Output the [X, Y] coordinate of the center of the cell containing the given text.  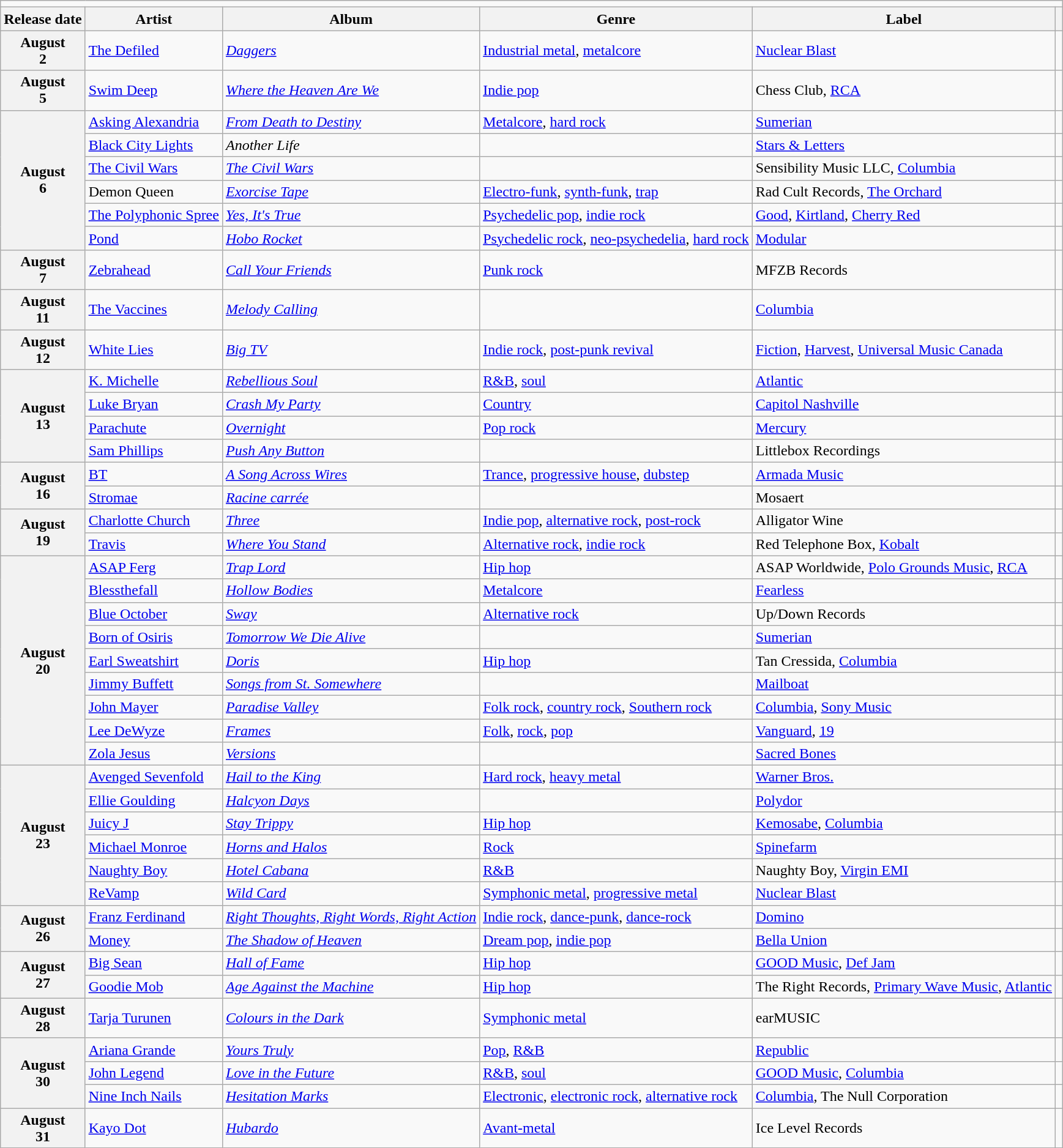
Alligator Wine [903, 521]
Jimmy Buffett [154, 684]
Indie rock, post-punk revival [616, 349]
Tan Cressida, Columbia [903, 660]
Sensibility Music LLC, Columbia [903, 168]
Mercury [903, 428]
Folk rock, country rock, Southern rock [616, 707]
Three [351, 521]
The Defiled [154, 50]
Folk, rock, pop [616, 730]
The Right Records, Primary Wave Music, Atlantic [903, 986]
Asking Alexandria [154, 122]
Sam Phillips [154, 451]
Warner Bros. [903, 777]
August20 [43, 661]
Alternative rock, indie rock [616, 544]
Release date [43, 19]
Exorcise Tape [351, 192]
August16 [43, 486]
Push Any Button [351, 451]
Up/Down Records [903, 614]
Fiction, Harvest, Universal Music Canada [903, 349]
ASAP Ferg [154, 567]
Kemosabe, Columbia [903, 824]
Money [154, 940]
Columbia, The Null Corporation [903, 1096]
A Song Across Wires [351, 474]
The Vaccines [154, 310]
August23 [43, 835]
Hotel Cabana [351, 870]
Pop rock [616, 428]
Trap Lord [351, 567]
ReVamp [154, 893]
Lee DeWyze [154, 730]
Genre [616, 19]
Naughty Boy, Virgin EMI [903, 870]
Zola Jesus [154, 754]
R&B [616, 870]
Modular [903, 238]
Stars & Letters [903, 145]
Black City Lights [154, 145]
Sacred Bones [903, 754]
Symphonic metal [616, 1018]
Hard rock, heavy metal [616, 777]
Nine Inch Nails [154, 1096]
ASAP Worldwide, Polo Grounds Music, RCA [903, 567]
Overnight [351, 428]
Bella Union [903, 940]
Mosaert [903, 498]
Demon Queen [154, 192]
Michael Monroe [154, 847]
Artist [154, 19]
Ariana Grande [154, 1049]
Polydor [903, 800]
Hall of Fame [351, 963]
Electronic, electronic rock, alternative rock [616, 1096]
Symphonic metal, progressive metal [616, 893]
Rebellious Soul [351, 381]
Melody Calling [351, 310]
Hollow Bodies [351, 591]
The Polyphonic Spree [154, 215]
August 28 [43, 1018]
Hail to the King [351, 777]
Label [903, 19]
Littlebox Recordings [903, 451]
Where You Stand [351, 544]
Republic [903, 1049]
Domino [903, 917]
John Legend [154, 1073]
Doris [351, 660]
August11 [43, 310]
Vanguard, 19 [903, 730]
Daggers [351, 50]
Zebrahead [154, 269]
Avenged Sevenfold [154, 777]
Parachute [154, 428]
Blessthefall [154, 591]
Pond [154, 238]
Halcyon Days [351, 800]
August12 [43, 349]
Earl Sweatshirt [154, 660]
Capitol Nashville [903, 404]
Big TV [351, 349]
August5 [43, 91]
White Lies [154, 349]
MFZB Records [903, 269]
Avant-metal [616, 1127]
Mailboat [903, 684]
Electro-funk, synth-funk, trap [616, 192]
Tomorrow We Die Alive [351, 637]
Age Against the Machine [351, 986]
Metalcore [616, 591]
Racine carrée [351, 498]
BT [154, 474]
August 31 [43, 1127]
Chess Club, RCA [903, 91]
Stay Trippy [351, 824]
Hesitation Marks [351, 1096]
August26 [43, 928]
Indie pop, alternative rock, post-rock [616, 521]
Columbia [903, 310]
Industrial metal, metalcore [616, 50]
Another Life [351, 145]
Call Your Friends [351, 269]
Ice Level Records [903, 1127]
Fearless [903, 591]
Alternative rock [616, 614]
The Shadow of Heaven [351, 940]
Right Thoughts, Right Words, Right Action [351, 917]
August19 [43, 532]
Kayo Dot [154, 1127]
Songs from St. Somewhere [351, 684]
Big Sean [154, 963]
Hubardo [351, 1127]
Frames [351, 730]
Album [351, 19]
Metalcore, hard rock [616, 122]
August7 [43, 269]
Hobo Rocket [351, 238]
Paradise Valley [351, 707]
Naughty Boy [154, 870]
Versions [351, 754]
Luke Bryan [154, 404]
Good, Kirtland, Cherry Red [903, 215]
Charlotte Church [154, 521]
Yes, It's True [351, 215]
Country [616, 404]
K. Michelle [154, 381]
Born of Osiris [154, 637]
Tarja Turunen [154, 1018]
August 30 [43, 1073]
earMUSIC [903, 1018]
Love in the Future [351, 1073]
Travis [154, 544]
GOOD Music, Columbia [903, 1073]
GOOD Music, Def Jam [903, 963]
Indie rock, dance-punk, dance-rock [616, 917]
Red Telephone Box, Kobalt [903, 544]
Punk rock [616, 269]
Armada Music [903, 474]
Atlantic [903, 381]
August2 [43, 50]
Where the Heaven Are We [351, 91]
Spinefarm [903, 847]
Rock [616, 847]
Yours Truly [351, 1049]
Goodie Mob [154, 986]
Blue October [154, 614]
Psychedelic pop, indie rock [616, 215]
John Mayer [154, 707]
August27 [43, 975]
Dream pop, indie pop [616, 940]
Ellie Goulding [154, 800]
Franz Ferdinand [154, 917]
Juicy J [154, 824]
August6 [43, 180]
Rad Cult Records, The Orchard [903, 192]
Stromae [154, 498]
Pop, R&B [616, 1049]
Colours in the Dark [351, 1018]
From Death to Destiny [351, 122]
Indie pop [616, 91]
Crash My Party [351, 404]
Trance, progressive house, dubstep [616, 474]
Horns and Halos [351, 847]
Sway [351, 614]
Columbia, Sony Music [903, 707]
August13 [43, 416]
Wild Card [351, 893]
Psychedelic rock, neo-psychedelia, hard rock [616, 238]
Swim Deep [154, 91]
